From the cell containing the given text, extract its center point as [x, y] coordinate. 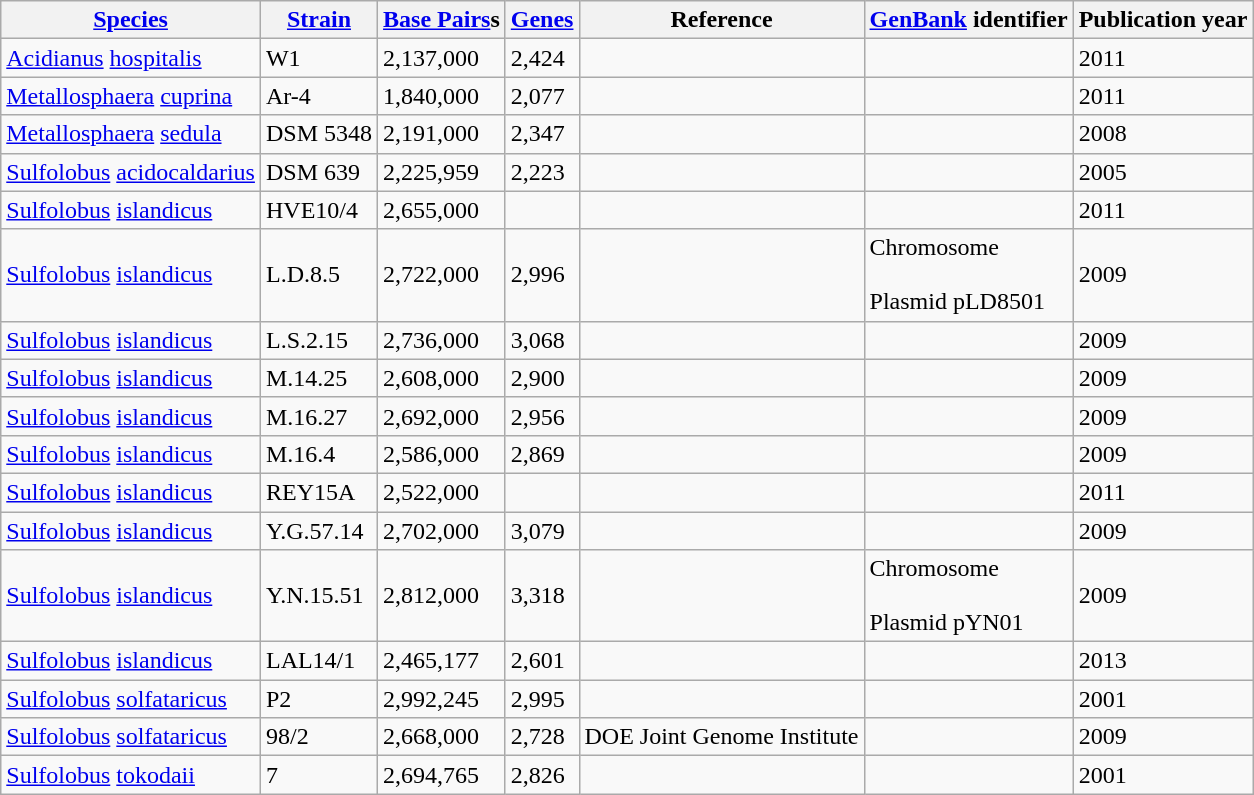
Sulfolobus tokodaii [131, 775]
Strain [318, 20]
Reference [722, 20]
LAL14/1 [318, 661]
2,137,000 [442, 58]
2,812,000 [442, 596]
2,347 [542, 134]
2,992,245 [442, 699]
2008 [1163, 134]
2,225,959 [442, 172]
2,692,000 [442, 416]
DSM 639 [318, 172]
2013 [1163, 661]
2,728 [542, 737]
2,608,000 [442, 378]
Publication year [1163, 20]
2,465,177 [442, 661]
2,586,000 [442, 454]
2,722,000 [442, 275]
2,702,000 [442, 531]
2,191,000 [442, 134]
1,840,000 [442, 96]
3,068 [542, 340]
2,900 [542, 378]
Ar-4 [318, 96]
M.16.4 [318, 454]
2,522,000 [442, 492]
Acidianus hospitalis [131, 58]
Genes [542, 20]
2005 [1163, 172]
Sulfolobus acidocaldarius [131, 172]
L.D.8.5 [318, 275]
REY15A [318, 492]
Metallosphaera cuprina [131, 96]
2,077 [542, 96]
2,601 [542, 661]
P2 [318, 699]
2,668,000 [442, 737]
GenBank identifier [968, 20]
2,655,000 [442, 210]
M.16.27 [318, 416]
DSM 5348 [318, 134]
2,956 [542, 416]
L.S.2.15 [318, 340]
Y.N.15.51 [318, 596]
W1 [318, 58]
3,318 [542, 596]
M.14.25 [318, 378]
2,869 [542, 454]
Species [131, 20]
2,223 [542, 172]
3,079 [542, 531]
7 [318, 775]
Chromosome Plasmid pYN01 [968, 596]
2,736,000 [442, 340]
Y.G.57.14 [318, 531]
2,424 [542, 58]
DOE Joint Genome Institute [722, 737]
HVE10/4 [318, 210]
Metallosphaera sedula [131, 134]
2,996 [542, 275]
Chromosome Plasmid pLD8501 [968, 275]
2,694,765 [442, 775]
98/2 [318, 737]
Base Pairss [442, 20]
2,995 [542, 699]
2,826 [542, 775]
